Find where the given text appears and provide that cell's center as (x, y) coordinate. 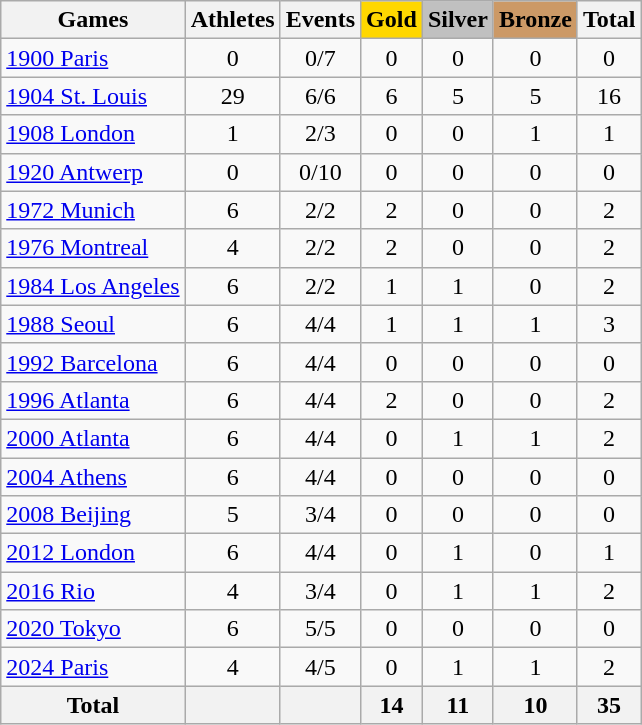
10 (535, 705)
5/5 (320, 629)
1984 Los Angeles (93, 286)
3 (609, 324)
2016 Rio (93, 591)
1972 Munich (93, 210)
11 (458, 705)
1988 Seoul (93, 324)
1996 Atlanta (93, 400)
2024 Paris (93, 667)
16 (609, 96)
2000 Atlanta (93, 438)
Silver (458, 20)
1992 Barcelona (93, 362)
2008 Beijing (93, 515)
2004 Athens (93, 477)
1920 Antwerp (93, 172)
29 (232, 96)
6/6 (320, 96)
0/10 (320, 172)
1900 Paris (93, 58)
Events (320, 20)
1904 St. Louis (93, 96)
2/3 (320, 134)
Games (93, 20)
0/7 (320, 58)
2020 Tokyo (93, 629)
1976 Montreal (93, 248)
2012 London (93, 553)
35 (609, 705)
Bronze (535, 20)
1908 London (93, 134)
Gold (392, 20)
14 (392, 705)
Athletes (232, 20)
4/5 (320, 667)
